Pinpoint the cell where the given text exists, returning its [x, y] midpoint coordinate. 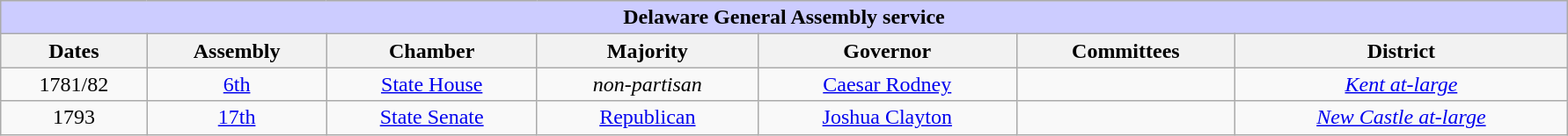
Assembly [237, 51]
Republican [648, 118]
1781/82 [74, 84]
Dates [74, 51]
Delaware General Assembly service [785, 18]
State House [432, 84]
Chamber [432, 51]
1793 [74, 118]
6th [237, 84]
non-partisan [648, 84]
Committees [1125, 51]
Caesar Rodney [887, 84]
Kent at-large [1401, 84]
Joshua Clayton [887, 118]
State Senate [432, 118]
Majority [648, 51]
17th [237, 118]
Governor [887, 51]
New Castle at-large [1401, 118]
District [1401, 51]
